Return the (X, Y) coordinate for the center point of the cell that contains the specified text.  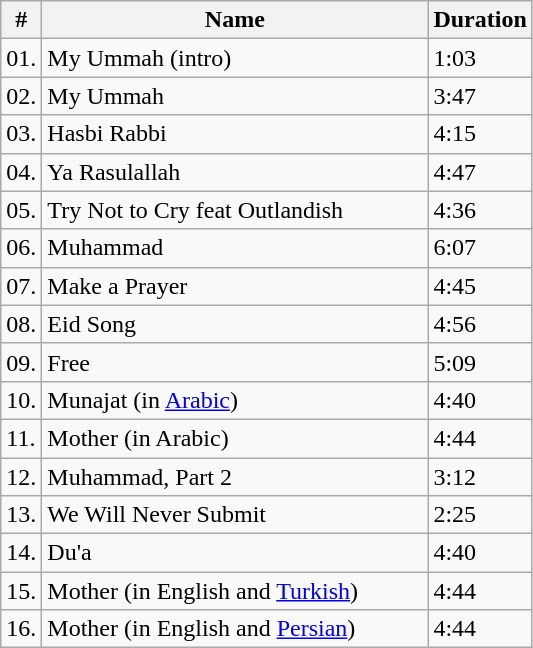
2:25 (480, 515)
Hasbi Rabbi (235, 134)
15. (22, 591)
4:45 (480, 286)
Try Not to Cry feat Outlandish (235, 210)
06. (22, 248)
Mother (in English and Turkish) (235, 591)
My Ummah (235, 96)
3:47 (480, 96)
Name (235, 20)
13. (22, 515)
10. (22, 400)
Make a Prayer (235, 286)
11. (22, 438)
4:47 (480, 172)
Muhammad (235, 248)
08. (22, 324)
05. (22, 210)
03. (22, 134)
02. (22, 96)
3:12 (480, 477)
16. (22, 629)
5:09 (480, 362)
6:07 (480, 248)
12. (22, 477)
My Ummah (intro) (235, 58)
Muhammad, Part 2 (235, 477)
Munajat (in Arabic) (235, 400)
# (22, 20)
Du'a (235, 553)
4:36 (480, 210)
07. (22, 286)
Eid Song (235, 324)
We Will Never Submit (235, 515)
1:03 (480, 58)
01. (22, 58)
Free (235, 362)
4:56 (480, 324)
Mother (in English and Persian) (235, 629)
04. (22, 172)
Ya Rasulallah (235, 172)
Duration (480, 20)
09. (22, 362)
Mother (in Arabic) (235, 438)
4:15 (480, 134)
14. (22, 553)
